Detect which cell encompasses the target text, then output its (x, y) center coordinate. 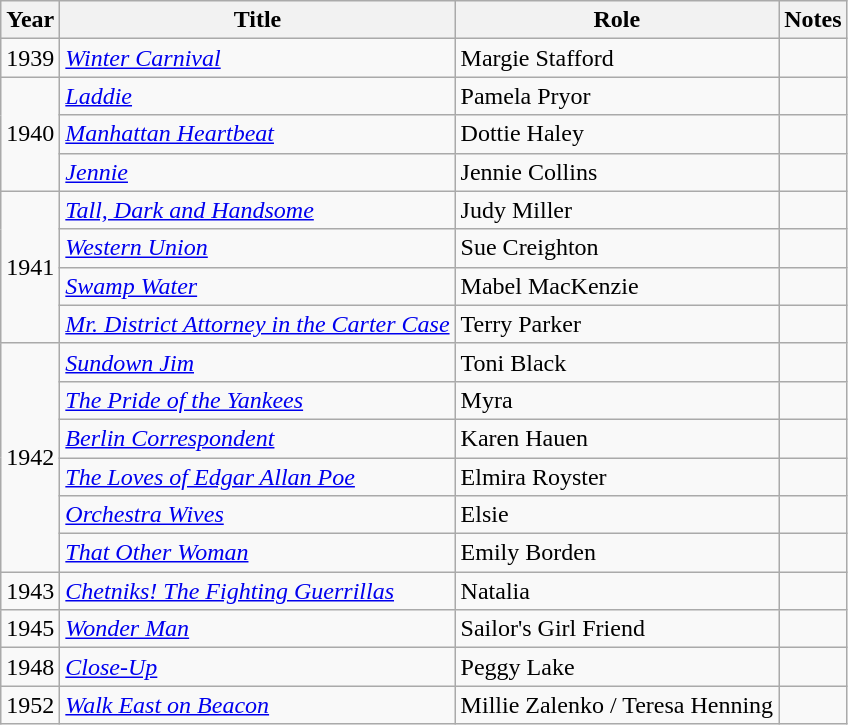
Title (258, 20)
1943 (30, 591)
Millie Zalenko / Teresa Henning (617, 705)
Toni Black (617, 362)
Sue Creighton (617, 248)
Jennie Collins (617, 172)
Peggy Lake (617, 667)
1948 (30, 667)
Close-Up (258, 667)
Elmira Royster (617, 477)
Elsie (617, 515)
Winter Carnival (258, 58)
Sailor's Girl Friend (617, 629)
Margie Stafford (617, 58)
The Pride of the Yankees (258, 400)
1941 (30, 267)
Chetniks! The Fighting Guerrillas (258, 591)
Myra (617, 400)
Swamp Water (258, 286)
Year (30, 20)
Wonder Man (258, 629)
1939 (30, 58)
1942 (30, 457)
Karen Hauen (617, 438)
That Other Woman (258, 553)
Manhattan Heartbeat (258, 134)
Western Union (258, 248)
Role (617, 20)
Judy Miller (617, 210)
Terry Parker (617, 324)
Orchestra Wives (258, 515)
Mabel MacKenzie (617, 286)
Mr. District Attorney in the Carter Case (258, 324)
Berlin Correspondent (258, 438)
Notes (813, 20)
Emily Borden (617, 553)
1940 (30, 134)
Sundown Jim (258, 362)
Tall, Dark and Handsome (258, 210)
Jennie (258, 172)
1945 (30, 629)
Dottie Haley (617, 134)
Walk East on Beacon (258, 705)
The Loves of Edgar Allan Poe (258, 477)
Natalia (617, 591)
Laddie (258, 96)
Pamela Pryor (617, 96)
1952 (30, 705)
